Search for the cell housing the specified text and yield its (X, Y) center coordinate. 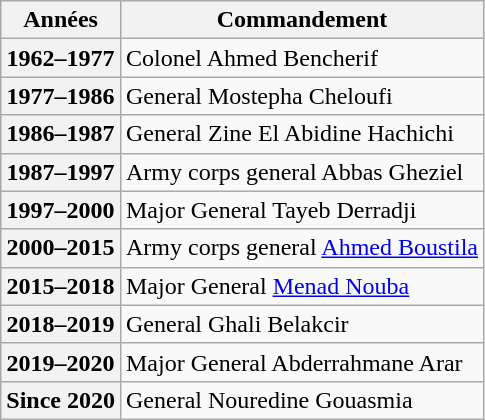
1986–1987 (61, 134)
Army corps general Ahmed Boustila (302, 248)
2018–2019 (61, 324)
Commandement (302, 20)
General Nouredine Gouasmia (302, 400)
Army corps general Abbas Gheziel (302, 172)
2019–2020 (61, 362)
Colonel Ahmed Bencherif (302, 58)
General Mostepha Cheloufi (302, 96)
General Zine El Abidine Hachichi (302, 134)
1977–1986 (61, 96)
Années (61, 20)
Major General Tayeb Derradji (302, 210)
Major General Abderrahmane Arar (302, 362)
1987–1997 (61, 172)
Major General Menad Nouba (302, 286)
2015–2018 (61, 286)
1962–1977 (61, 58)
Since 2020 (61, 400)
1997–2000 (61, 210)
2000–2015 (61, 248)
General Ghali Belakcir (302, 324)
